Extract the [X, Y] coordinate from the center of the cell holding the provided text.  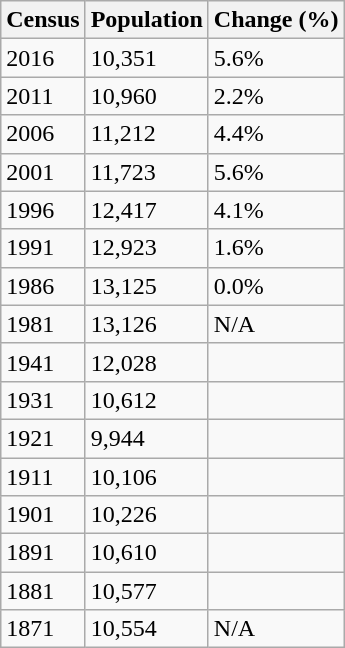
10,577 [146, 591]
1996 [43, 210]
10,106 [146, 477]
4.1% [276, 210]
2001 [43, 172]
10,226 [146, 515]
10,612 [146, 400]
1901 [43, 515]
1931 [43, 400]
10,351 [146, 58]
9,944 [146, 438]
12,028 [146, 362]
10,554 [146, 629]
1991 [43, 248]
12,417 [146, 210]
11,212 [146, 134]
13,126 [146, 324]
2006 [43, 134]
1981 [43, 324]
2.2% [276, 96]
1.6% [276, 248]
Census [43, 20]
10,960 [146, 96]
1921 [43, 438]
1911 [43, 477]
1941 [43, 362]
1871 [43, 629]
Change (%) [276, 20]
2016 [43, 58]
10,610 [146, 553]
1881 [43, 591]
12,923 [146, 248]
11,723 [146, 172]
1891 [43, 553]
13,125 [146, 286]
4.4% [276, 134]
Population [146, 20]
0.0% [276, 286]
2011 [43, 96]
1986 [43, 286]
